Determine the [x, y] coordinate at the center of the cell enclosing the given text.  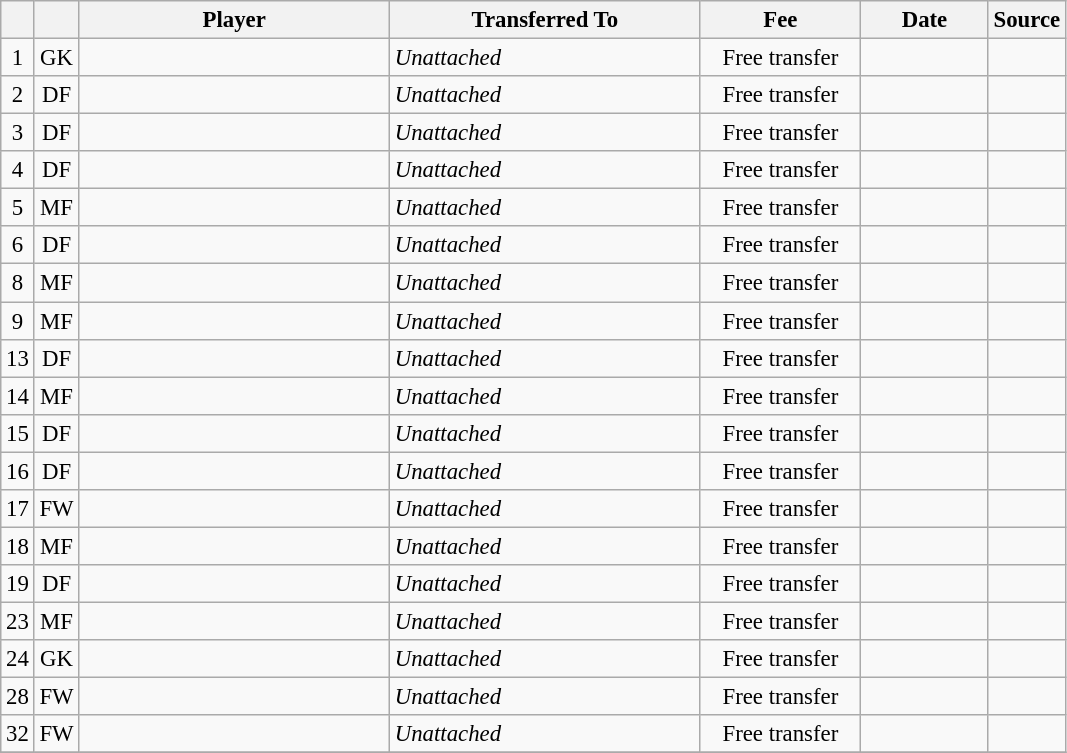
Transferred To [544, 20]
Source [1026, 20]
19 [18, 584]
15 [18, 433]
18 [18, 546]
2 [18, 95]
23 [18, 621]
16 [18, 471]
8 [18, 283]
14 [18, 396]
Date [925, 20]
4 [18, 170]
9 [18, 321]
17 [18, 509]
1 [18, 58]
Player [234, 20]
13 [18, 358]
5 [18, 208]
32 [18, 734]
Fee [780, 20]
28 [18, 697]
6 [18, 245]
3 [18, 133]
24 [18, 659]
